Locate the cell with the specified text and output its [X, Y] center coordinate. 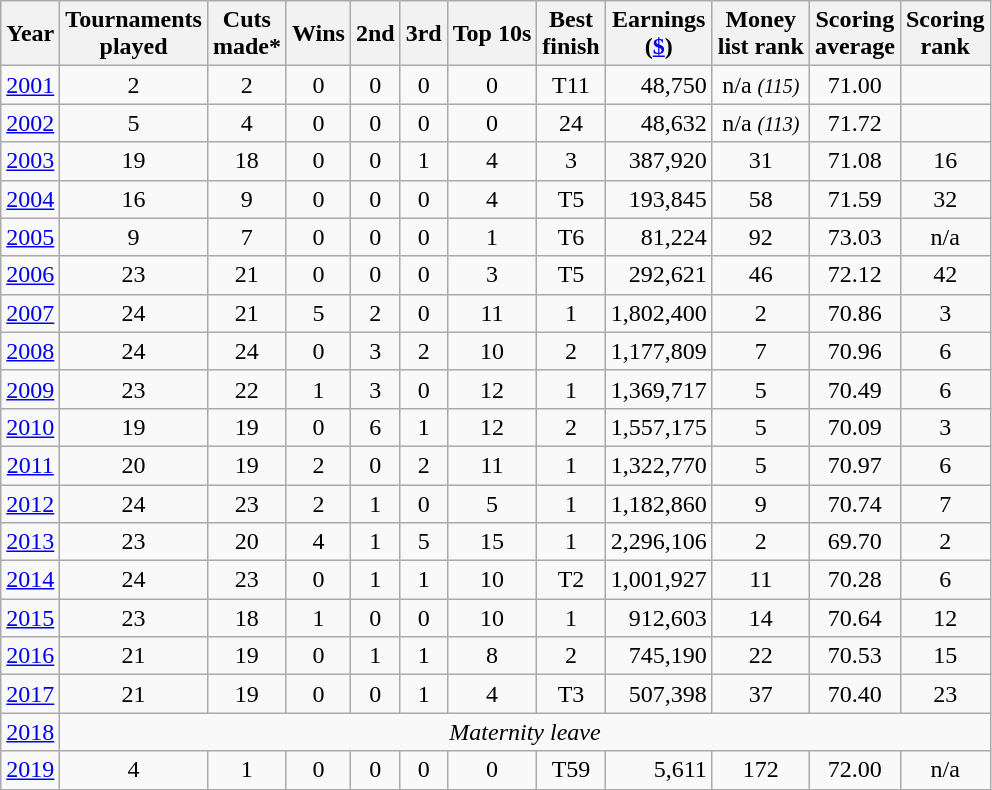
70.40 [854, 694]
172 [760, 770]
70.97 [854, 465]
70.96 [854, 351]
387,920 [658, 161]
2014 [30, 580]
2017 [30, 694]
1,182,860 [658, 503]
2015 [30, 618]
T3 [571, 694]
1,001,927 [658, 580]
Money list rank [760, 34]
71.00 [854, 85]
70.28 [854, 580]
2011 [30, 465]
71.08 [854, 161]
T6 [571, 237]
2001 [30, 85]
70.09 [854, 427]
T59 [571, 770]
2019 [30, 770]
70.64 [854, 618]
2002 [30, 123]
292,621 [658, 275]
Wins [318, 34]
3rd [424, 34]
2004 [30, 199]
1,802,400 [658, 313]
912,603 [658, 618]
70.86 [854, 313]
32 [945, 199]
2005 [30, 237]
2007 [30, 313]
58 [760, 199]
1,557,175 [658, 427]
37 [760, 694]
81,224 [658, 237]
745,190 [658, 656]
31 [760, 161]
Tournamentsplayed [134, 34]
Cuts made* [246, 34]
2016 [30, 656]
2010 [30, 427]
Best finish [571, 34]
2009 [30, 389]
72.12 [854, 275]
69.70 [854, 542]
46 [760, 275]
2003 [30, 161]
n/a (115) [760, 85]
507,398 [658, 694]
Scoringaverage [854, 34]
14 [760, 618]
73.03 [854, 237]
1,322,770 [658, 465]
2006 [30, 275]
2013 [30, 542]
Maternity leave [525, 732]
71.59 [854, 199]
Year [30, 34]
Top 10s [492, 34]
1,177,809 [658, 351]
48,632 [658, 123]
48,750 [658, 85]
71.72 [854, 123]
72.00 [854, 770]
n/a (113) [760, 123]
70.49 [854, 389]
193,845 [658, 199]
8 [492, 656]
2,296,106 [658, 542]
2012 [30, 503]
70.53 [854, 656]
42 [945, 275]
T11 [571, 85]
92 [760, 237]
Scoringrank [945, 34]
2008 [30, 351]
T2 [571, 580]
5,611 [658, 770]
70.74 [854, 503]
2018 [30, 732]
2nd [375, 34]
1,369,717 [658, 389]
Earnings ($) [658, 34]
